Find where the given text appears and provide that cell's center as [x, y] coordinate. 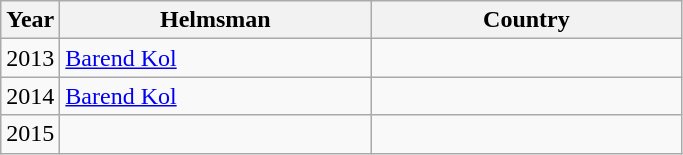
2014 [30, 96]
Year [30, 20]
Helmsman [216, 20]
2015 [30, 134]
2013 [30, 58]
Country [526, 20]
